Extract the (x, y) coordinate from the center of the cell holding the provided text.  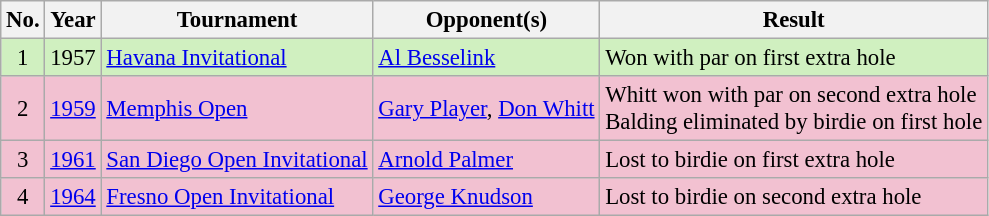
1964 (73, 197)
No. (23, 20)
2 (23, 108)
4 (23, 197)
Havana Invitational (237, 58)
Tournament (237, 20)
Won with par on first extra hole (794, 58)
Arnold Palmer (486, 160)
Gary Player, Don Whitt (486, 108)
Opponent(s) (486, 20)
1 (23, 58)
1957 (73, 58)
San Diego Open Invitational (237, 160)
Result (794, 20)
Whitt won with par on second extra holeBalding eliminated by birdie on first hole (794, 108)
Year (73, 20)
Fresno Open Invitational (237, 197)
Memphis Open (237, 108)
1959 (73, 108)
Lost to birdie on second extra hole (794, 197)
3 (23, 160)
Lost to birdie on first extra hole (794, 160)
George Knudson (486, 197)
Al Besselink (486, 58)
1961 (73, 160)
